Output the [x, y] coordinate of the center of the cell containing the given text.  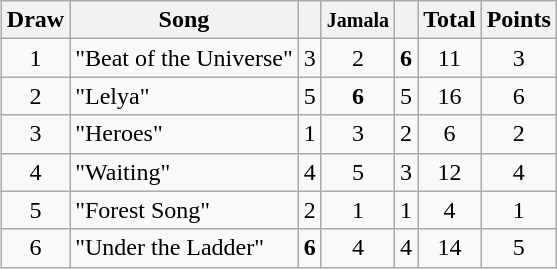
"Under the Ladder" [184, 248]
Song [184, 20]
"Forest Song" [184, 210]
"Lelya" [184, 96]
16 [450, 96]
11 [450, 58]
"Beat of the Universe" [184, 58]
Jamala [358, 20]
14 [450, 248]
"Heroes" [184, 134]
Draw [35, 20]
Total [450, 20]
"Waiting" [184, 172]
Points [518, 20]
12 [450, 172]
